Find where the given text appears and provide that cell's center as (x, y) coordinate. 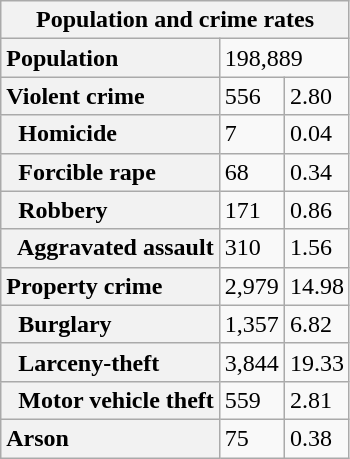
0.34 (316, 172)
68 (252, 172)
556 (252, 96)
6.82 (316, 324)
310 (252, 248)
Property crime (110, 286)
198,889 (284, 58)
Burglary (110, 324)
Aggravated assault (110, 248)
Arson (110, 438)
14.98 (316, 286)
Population (110, 58)
171 (252, 210)
559 (252, 400)
2,979 (252, 286)
Violent crime (110, 96)
Homicide (110, 134)
3,844 (252, 362)
1.56 (316, 248)
2.80 (316, 96)
Larceny-theft (110, 362)
0.86 (316, 210)
7 (252, 134)
Population and crime rates (176, 20)
1,357 (252, 324)
Robbery (110, 210)
0.04 (316, 134)
Motor vehicle theft (110, 400)
2.81 (316, 400)
19.33 (316, 362)
75 (252, 438)
0.38 (316, 438)
Forcible rape (110, 172)
